Determine the [x, y] coordinate at the center of the cell enclosing the given text.  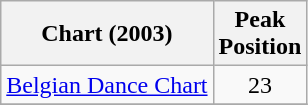
Belgian Dance Chart [107, 85]
23 [260, 85]
PeakPosition [260, 34]
Chart (2003) [107, 34]
